Pinpoint the cell where the given text exists, returning its (x, y) midpoint coordinate. 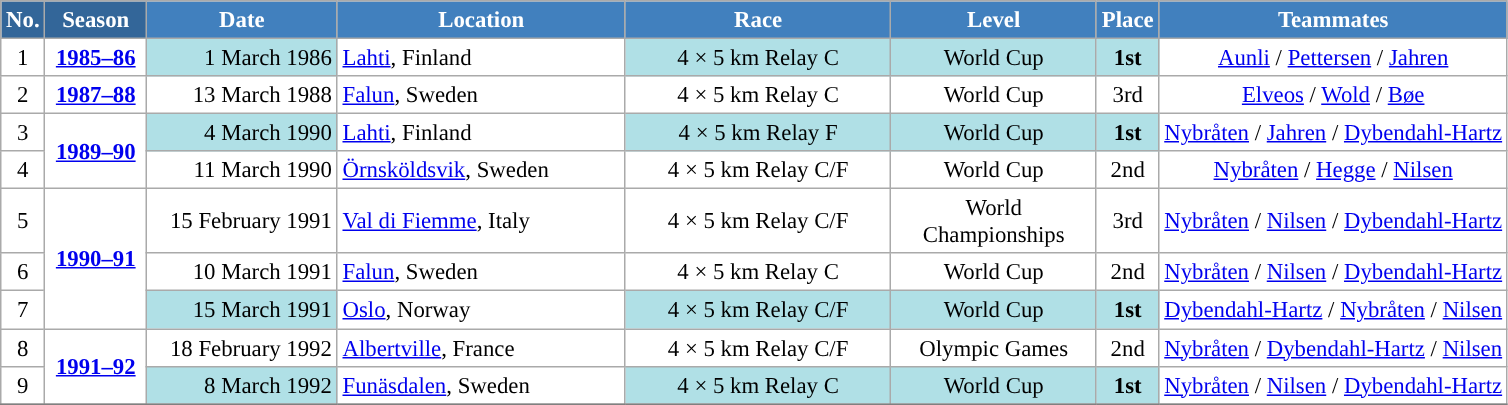
6 (23, 273)
11 March 1990 (242, 170)
Oslo, Norway (481, 310)
Place (1127, 20)
1990–91 (96, 259)
4 March 1990 (242, 133)
World Championships (994, 222)
1985–86 (96, 58)
Albertville, France (481, 348)
Season (96, 20)
1 (23, 58)
Funäsdalen, Sweden (481, 385)
9 (23, 385)
8 March 1992 (242, 385)
Location (481, 20)
10 March 1991 (242, 273)
Nybråten / Hegge / Nilsen (1333, 170)
1991–92 (96, 366)
No. (23, 20)
Olympic Games (994, 348)
Level (994, 20)
Dybendahl-Hartz / Nybråten / Nilsen (1333, 310)
Nybråten / Jahren / Dybendahl-Hartz (1333, 133)
2 (23, 95)
15 February 1991 (242, 222)
4 × 5 km Relay F (758, 133)
8 (23, 348)
Date (242, 20)
Aunli / Pettersen / Jahren (1333, 58)
Teammates (1333, 20)
Race (758, 20)
1989–90 (96, 152)
Örnsköldsvik, Sweden (481, 170)
18 February 1992 (242, 348)
Val di Fiemme, Italy (481, 222)
5 (23, 222)
13 March 1988 (242, 95)
Nybråten / Dybendahl-Hartz / Nilsen (1333, 348)
Elveos / Wold / Bøe (1333, 95)
1 March 1986 (242, 58)
15 March 1991 (242, 310)
3 (23, 133)
1987–88 (96, 95)
7 (23, 310)
4 (23, 170)
